Identify which cell holds the provided text, then report its [X, Y] central coordinate. 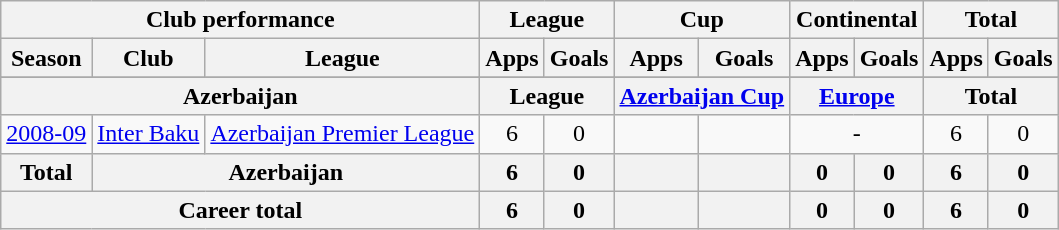
Continental [857, 20]
Cup [702, 20]
Azerbaijan Premier League [342, 134]
Club [148, 58]
2008-09 [46, 134]
Inter Baku [148, 134]
Season [46, 58]
Azerbaijan Cup [702, 96]
Club performance [240, 20]
Europe [857, 96]
Career total [240, 210]
- [857, 134]
